Find where the given text appears and provide that cell's center as (x, y) coordinate. 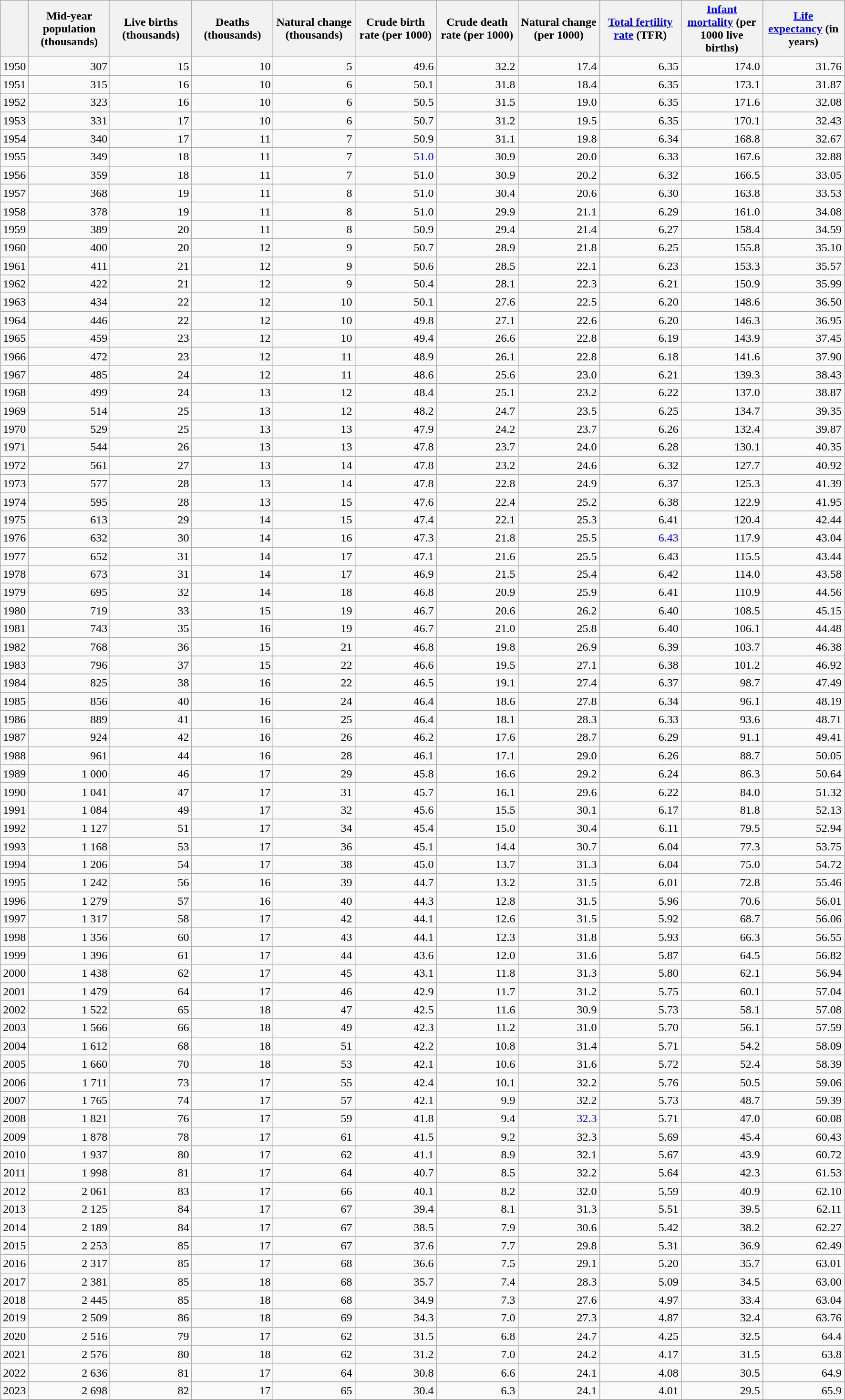
1968 (14, 393)
40.7 (396, 1173)
32.67 (803, 139)
48.6 (396, 375)
16.1 (477, 792)
32.1 (559, 1155)
6.28 (640, 447)
5.31 (640, 1246)
161.0 (722, 211)
1966 (14, 357)
1995 (14, 883)
21.6 (477, 556)
11.6 (477, 1010)
Natural change (per 1000) (559, 29)
20.2 (559, 175)
60.08 (803, 1118)
Crude death rate (per 1000) (477, 29)
28.5 (477, 266)
26.9 (559, 647)
130.1 (722, 447)
323 (70, 102)
60 (151, 937)
79 (151, 1336)
58.1 (722, 1010)
1952 (14, 102)
1 279 (70, 901)
47.4 (396, 520)
78 (151, 1137)
38.87 (803, 393)
56 (151, 883)
47.3 (396, 538)
961 (70, 756)
61.53 (803, 1173)
41.5 (396, 1137)
84.0 (722, 792)
43 (314, 937)
70 (151, 1064)
63.8 (803, 1354)
1977 (14, 556)
1985 (14, 701)
15.5 (477, 810)
307 (70, 66)
10.1 (477, 1082)
32.43 (803, 121)
38.2 (722, 1227)
44.56 (803, 593)
5.59 (640, 1191)
46.38 (803, 647)
4.08 (640, 1372)
24.6 (559, 465)
1 356 (70, 937)
31.4 (559, 1046)
41.95 (803, 501)
340 (70, 139)
1982 (14, 647)
17.1 (477, 756)
4.01 (640, 1390)
58.39 (803, 1064)
1961 (14, 266)
48.9 (396, 357)
2 253 (70, 1246)
2016 (14, 1264)
52.4 (722, 1064)
1 396 (70, 955)
1969 (14, 411)
18.4 (559, 84)
1963 (14, 302)
33.53 (803, 193)
77.3 (722, 846)
422 (70, 284)
485 (70, 375)
768 (70, 647)
459 (70, 338)
171.6 (722, 102)
33 (151, 611)
2015 (14, 1246)
54 (151, 865)
2023 (14, 1390)
796 (70, 665)
35.10 (803, 247)
26.1 (477, 357)
652 (70, 556)
378 (70, 211)
127.7 (722, 465)
59.06 (803, 1082)
5.96 (640, 901)
23.0 (559, 375)
36.95 (803, 320)
37 (151, 665)
21.4 (559, 229)
51.32 (803, 792)
1962 (14, 284)
1973 (14, 483)
1954 (14, 139)
2022 (14, 1372)
63.01 (803, 1264)
1959 (14, 229)
561 (70, 465)
1987 (14, 737)
2012 (14, 1191)
434 (70, 302)
6.24 (640, 774)
46.92 (803, 665)
60.43 (803, 1137)
743 (70, 629)
153.3 (722, 266)
331 (70, 121)
56.01 (803, 901)
2021 (14, 1354)
79.5 (722, 828)
38.43 (803, 375)
1997 (14, 919)
91.1 (722, 737)
5.67 (640, 1155)
36.6 (396, 1264)
174.0 (722, 66)
595 (70, 501)
14.4 (477, 846)
34 (314, 828)
2 576 (70, 1354)
45.15 (803, 611)
52.94 (803, 828)
27.4 (559, 683)
29.9 (477, 211)
1 612 (70, 1046)
13.2 (477, 883)
4.97 (640, 1300)
45.0 (396, 865)
6.6 (477, 1372)
1998 (14, 937)
1990 (14, 792)
36.9 (722, 1246)
168.8 (722, 139)
Natural change (thousands) (314, 29)
15.0 (477, 828)
44.7 (396, 883)
73 (151, 1082)
62.10 (803, 1191)
1951 (14, 84)
4.25 (640, 1336)
6.17 (640, 810)
47.1 (396, 556)
33.05 (803, 175)
2010 (14, 1155)
63.00 (803, 1282)
1 041 (70, 792)
1 998 (70, 1173)
31.87 (803, 84)
55 (314, 1082)
25.8 (559, 629)
1 566 (70, 1028)
2 189 (70, 1227)
29.8 (559, 1246)
86 (151, 1318)
110.9 (722, 593)
1991 (14, 810)
60.72 (803, 1155)
22.3 (559, 284)
349 (70, 157)
1 000 (70, 774)
21.1 (559, 211)
86.3 (722, 774)
22.6 (559, 320)
30.5 (722, 1372)
1 242 (70, 883)
446 (70, 320)
1999 (14, 955)
1989 (14, 774)
13.7 (477, 865)
115.5 (722, 556)
529 (70, 429)
43.1 (396, 973)
12.8 (477, 901)
2005 (14, 1064)
62.49 (803, 1246)
5.20 (640, 1264)
1981 (14, 629)
48.2 (396, 411)
45.7 (396, 792)
54.2 (722, 1046)
6.01 (640, 883)
6.23 (640, 266)
2004 (14, 1046)
44.3 (396, 901)
26.6 (477, 338)
5.64 (640, 1173)
32.5 (722, 1336)
47.6 (396, 501)
62.27 (803, 1227)
2018 (14, 1300)
34.3 (396, 1318)
1957 (14, 193)
32.08 (803, 102)
5.76 (640, 1082)
29.2 (559, 774)
411 (70, 266)
1 711 (70, 1082)
69 (314, 1318)
166.5 (722, 175)
1 821 (70, 1118)
93.6 (722, 719)
5.87 (640, 955)
695 (70, 593)
34.08 (803, 211)
2 516 (70, 1336)
155.8 (722, 247)
70.6 (722, 901)
42.4 (396, 1082)
2 509 (70, 1318)
29.5 (722, 1390)
2 061 (70, 1191)
10.6 (477, 1064)
Life expectancy (in years) (803, 29)
25.1 (477, 393)
50.64 (803, 774)
5.92 (640, 919)
1988 (14, 756)
35.57 (803, 266)
53.75 (803, 846)
19.1 (477, 683)
41.8 (396, 1118)
37.45 (803, 338)
2020 (14, 1336)
106.1 (722, 629)
1976 (14, 538)
1970 (14, 429)
1972 (14, 465)
55.46 (803, 883)
56.94 (803, 973)
57.59 (803, 1028)
2000 (14, 973)
1994 (14, 865)
63.04 (803, 1300)
499 (70, 393)
50.6 (396, 266)
134.7 (722, 411)
41 (151, 719)
23.5 (559, 411)
25.2 (559, 501)
48.7 (722, 1100)
1955 (14, 157)
1960 (14, 247)
141.6 (722, 357)
7.3 (477, 1300)
22.4 (477, 501)
38.5 (396, 1227)
673 (70, 574)
1 206 (70, 865)
56.55 (803, 937)
1 084 (70, 810)
34.5 (722, 1282)
6.39 (640, 647)
9.2 (477, 1137)
62.11 (803, 1209)
24.9 (559, 483)
103.7 (722, 647)
6.30 (640, 193)
2014 (14, 1227)
12.3 (477, 937)
889 (70, 719)
64.5 (722, 955)
96.1 (722, 701)
20.0 (559, 157)
17.6 (477, 737)
1 660 (70, 1064)
1974 (14, 501)
1980 (14, 611)
5 (314, 66)
1953 (14, 121)
400 (70, 247)
54.72 (803, 865)
18.6 (477, 701)
82 (151, 1390)
5.75 (640, 991)
170.1 (722, 121)
31.0 (559, 1028)
158.4 (722, 229)
39 (314, 883)
1 479 (70, 991)
1993 (14, 846)
2013 (14, 1209)
150.9 (722, 284)
12.6 (477, 919)
924 (70, 737)
Total fertility rate (TFR) (640, 29)
1983 (14, 665)
30.7 (559, 846)
Live births (thousands) (151, 29)
44.48 (803, 629)
2 381 (70, 1282)
29.1 (559, 1264)
40.92 (803, 465)
57.08 (803, 1010)
2019 (14, 1318)
632 (70, 538)
856 (70, 701)
7.9 (477, 1227)
1967 (14, 375)
31.76 (803, 66)
37.6 (396, 1246)
5.72 (640, 1064)
47.9 (396, 429)
6.3 (477, 1390)
32.0 (559, 1191)
5.69 (640, 1137)
57.04 (803, 991)
173.1 (722, 84)
47.0 (722, 1118)
1979 (14, 593)
2001 (14, 991)
40.9 (722, 1191)
72.8 (722, 883)
1958 (14, 211)
42.2 (396, 1046)
21.0 (477, 629)
315 (70, 84)
16.6 (477, 774)
22.5 (559, 302)
9.9 (477, 1100)
36.50 (803, 302)
Mid-year population (thousands) (70, 29)
39.87 (803, 429)
1 765 (70, 1100)
56.06 (803, 919)
28.7 (559, 737)
143.9 (722, 338)
34.9 (396, 1300)
1 317 (70, 919)
58 (151, 919)
1978 (14, 574)
56.1 (722, 1028)
45.6 (396, 810)
65.9 (803, 1390)
2 636 (70, 1372)
1 878 (70, 1137)
120.4 (722, 520)
50.05 (803, 756)
2 445 (70, 1300)
58.09 (803, 1046)
11.7 (477, 991)
146.3 (722, 320)
35.99 (803, 284)
25.3 (559, 520)
43.44 (803, 556)
74 (151, 1100)
117.9 (722, 538)
25.6 (477, 375)
6.8 (477, 1336)
62.1 (722, 973)
64.9 (803, 1372)
148.6 (722, 302)
68.7 (722, 919)
6.11 (640, 828)
30 (151, 538)
132.4 (722, 429)
19.0 (559, 102)
45 (314, 973)
30.8 (396, 1372)
40.35 (803, 447)
37.90 (803, 357)
6.27 (640, 229)
108.5 (722, 611)
60.1 (722, 991)
8.9 (477, 1155)
8.1 (477, 1209)
7.5 (477, 1264)
1965 (14, 338)
40.1 (396, 1191)
577 (70, 483)
59 (314, 1118)
26.2 (559, 611)
43.58 (803, 574)
17.4 (559, 66)
7.7 (477, 1246)
25.4 (559, 574)
41.1 (396, 1155)
43.9 (722, 1155)
6.19 (640, 338)
49.4 (396, 338)
63.76 (803, 1318)
43.04 (803, 538)
137.0 (722, 393)
83 (151, 1191)
46.9 (396, 574)
368 (70, 193)
5.09 (640, 1282)
Deaths (thousands) (233, 29)
11.8 (477, 973)
514 (70, 411)
27.3 (559, 1318)
11.2 (477, 1028)
48.71 (803, 719)
1971 (14, 447)
613 (70, 520)
1986 (14, 719)
7.4 (477, 1282)
1950 (14, 66)
29.0 (559, 756)
42.5 (396, 1010)
47.49 (803, 683)
2009 (14, 1137)
48.19 (803, 701)
8.2 (477, 1191)
1 937 (70, 1155)
544 (70, 447)
2003 (14, 1028)
39.4 (396, 1209)
49.8 (396, 320)
1 522 (70, 1010)
49.6 (396, 66)
49.41 (803, 737)
8.5 (477, 1173)
2011 (14, 1173)
719 (70, 611)
32.4 (722, 1318)
32.88 (803, 157)
46.5 (396, 683)
88.7 (722, 756)
1996 (14, 901)
30.1 (559, 810)
1 438 (70, 973)
64.4 (803, 1336)
98.7 (722, 683)
48.4 (396, 393)
42.44 (803, 520)
1 127 (70, 828)
46.2 (396, 737)
28.9 (477, 247)
167.6 (722, 157)
27 (151, 465)
46.1 (396, 756)
39.35 (803, 411)
33.4 (722, 1300)
76 (151, 1118)
1956 (14, 175)
42.9 (396, 991)
18.1 (477, 719)
5.51 (640, 1209)
2017 (14, 1282)
12.0 (477, 955)
2 125 (70, 1209)
1975 (14, 520)
1984 (14, 683)
4.87 (640, 1318)
2007 (14, 1100)
122.9 (722, 501)
43.6 (396, 955)
825 (70, 683)
472 (70, 357)
2006 (14, 1082)
389 (70, 229)
114.0 (722, 574)
30.6 (559, 1227)
5.42 (640, 1227)
59.39 (803, 1100)
34.59 (803, 229)
27.8 (559, 701)
163.8 (722, 193)
52.13 (803, 810)
6.18 (640, 357)
29.6 (559, 792)
24.0 (559, 447)
39.5 (722, 1209)
41.39 (803, 483)
81.8 (722, 810)
75.0 (722, 865)
2 317 (70, 1264)
101.2 (722, 665)
25.9 (559, 593)
359 (70, 175)
1992 (14, 828)
Infant mortality (per 1000 live births) (722, 29)
2002 (14, 1010)
139.3 (722, 375)
46.6 (396, 665)
125.3 (722, 483)
29.4 (477, 229)
1 168 (70, 846)
5.70 (640, 1028)
9.4 (477, 1118)
5.80 (640, 973)
10.8 (477, 1046)
Crude birth rate (per 1000) (396, 29)
35 (151, 629)
31.1 (477, 139)
28.1 (477, 284)
21.5 (477, 574)
45.1 (396, 846)
20.9 (477, 593)
6.42 (640, 574)
45.8 (396, 774)
66.3 (722, 937)
2008 (14, 1118)
1964 (14, 320)
56.82 (803, 955)
4.17 (640, 1354)
2 698 (70, 1390)
5.93 (640, 937)
50.4 (396, 284)
